Find where the given text appears and provide that cell's center as (X, Y) coordinate. 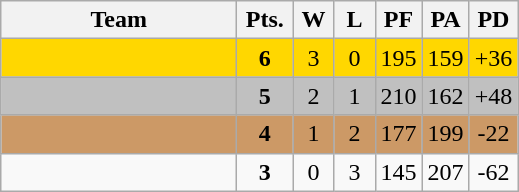
4 (265, 134)
-22 (494, 134)
145 (398, 172)
210 (398, 96)
+48 (494, 96)
195 (398, 58)
199 (446, 134)
Pts. (265, 20)
162 (446, 96)
PD (494, 20)
6 (265, 58)
L (354, 20)
207 (446, 172)
Team (119, 20)
177 (398, 134)
W (314, 20)
+36 (494, 58)
159 (446, 58)
PF (398, 20)
5 (265, 96)
PA (446, 20)
-62 (494, 172)
